Provide the (X, Y) coordinate of the cell's center where the given text is located.  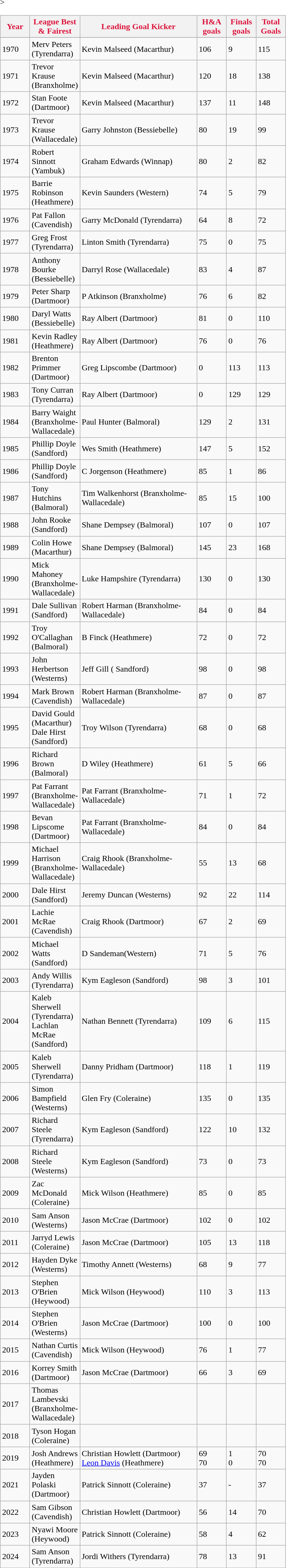
1971 (15, 76)
2000 (15, 895)
League Best & Fairest (55, 27)
67 (212, 922)
106 (212, 49)
1996 (15, 764)
Dale Sullivan (Sandford) (55, 610)
2024 (15, 1557)
Sam Anson (Westerns) (55, 1220)
1989 (15, 547)
Jeremy Duncan (Westerns) (138, 895)
Stephen O'Brien (Heywood) (55, 1292)
105 (212, 1242)
81 (212, 318)
137 (212, 103)
Hayden Dyke (Westerns) (55, 1264)
2021 (15, 1485)
Paul Hunter (Balmoral) (138, 422)
Zac McDonald (Coleraine) (55, 1193)
147 (212, 449)
1987 (15, 498)
1998 (15, 827)
Glen Fry (Coleraine) (138, 1098)
Kaleb Sherwell (Tyrendarra) (55, 1067)
Korrey Smith (Dartmoor) (55, 1373)
64 (212, 220)
1988 (15, 525)
1993 (15, 669)
62 (271, 1534)
2010 (15, 1220)
C Jorgenson (Heathmere) (138, 471)
Luke Hampshire (Tyrendarra) (138, 579)
114 (271, 895)
14 (241, 1512)
Richard Brown (Balmoral) (55, 764)
1977 (15, 242)
Peter Sharp (Dartmoor) (55, 296)
8 (241, 220)
Nathan Bennett (Tyrendarra) (138, 1021)
138 (271, 76)
Pat Fallon (Cavendish) (55, 220)
7070 (271, 1458)
2003 (15, 980)
79 (271, 193)
Total Goals (271, 27)
2005 (15, 1067)
P Atkinson (Branxholme) (138, 296)
Timothy Annett (Westerns) (138, 1264)
Mick Mahoney (Branxholme-Wallacedale) (55, 579)
Dale Hirst (Sandford) (55, 895)
Christian Howlett (Dartmoor) (138, 1512)
92 (212, 895)
1980 (15, 318)
Troy O'Callaghan (Balmoral) (55, 637)
15 (241, 498)
1982 (15, 368)
2019 (15, 1458)
Tony Hutchins (Balmoral) (55, 498)
18 (241, 76)
Lachie McRae (Cavendish) (55, 922)
119 (271, 1067)
Garry McDonald (Tyrendarra) (138, 220)
Thomas Lambevski (Branxholme-Wallacedale) (55, 1404)
Richard Steele (Westerns) (55, 1161)
H&A goals (212, 27)
Kevin Saunders (Western) (138, 193)
Simon Bampfield (Westerns) (55, 1098)
2007 (15, 1130)
1972 (15, 103)
Wes Smith (Heathmere) (138, 449)
Bevan Lipscome (Dartmoor) (55, 827)
145 (212, 547)
2014 (15, 1323)
Nathan Curtis (Cavendish) (55, 1350)
Colin Howe (Macarthur) (55, 547)
Year (15, 27)
D Sandeman(Western) (138, 953)
Craig Rhook (Dartmoor) (138, 922)
23 (241, 547)
120 (212, 76)
99 (271, 130)
David Gould (Macarthur)Dale Hirst (Sandford) (55, 728)
1978 (15, 269)
Michael Harrison (Branxholme-Wallacedale) (55, 863)
Robert Sinnott (Yambuk) (55, 161)
1981 (15, 340)
1970 (15, 49)
Tyson Hogan (Coleraine) (55, 1436)
1973 (15, 130)
Jayden Polaski (Dartmoor) (55, 1485)
Jeff Gill ( Sandford) (138, 669)
Troy Wilson (Tyrendarra) (138, 728)
Richard Steele (Tyrendarra) (55, 1130)
168 (271, 547)
101 (271, 980)
22 (241, 895)
1984 (15, 422)
Andy Willis (Tyrendarra) (55, 980)
131 (271, 422)
2002 (15, 953)
2013 (15, 1292)
2012 (15, 1264)
Finals goals (241, 27)
83 (212, 269)
Josh Andrews (Heathmere) (55, 1458)
6970 (212, 1458)
2008 (15, 1161)
11 (241, 103)
2004 (15, 1021)
Trevor Krause (Branxholme) (55, 76)
1974 (15, 161)
148 (271, 103)
Kaleb Sherwell (Tyrendarra)Lachlan McRae (Sandford) (55, 1021)
Stan Foote (Dartmoor) (55, 103)
1992 (15, 637)
Garry Johnston (Bessiebelle) (138, 130)
Barry Waight (Branxholme-Wallacedale) (55, 422)
2023 (15, 1534)
Barrie Robinson (Heathmere) (55, 193)
2001 (15, 922)
Kevin Radley (Heathmere) (55, 340)
Mark Brown (Cavendish) (55, 696)
1997 (15, 795)
1979 (15, 296)
132 (271, 1130)
Michael Watts (Sandford) (55, 953)
109 (212, 1021)
Mick Wilson (Heathmere) (138, 1193)
2018 (15, 1436)
56 (212, 1512)
1991 (15, 610)
Linton Smith (Tyrendarra) (138, 242)
1999 (15, 863)
122 (212, 1130)
- (241, 1485)
Brenton Primmer (Dartmoor) (55, 368)
Graham Edwards (Winnap) (138, 161)
70 (271, 1512)
1976 (15, 220)
B Finck (Heathmere) (138, 637)
55 (212, 863)
1994 (15, 696)
1975 (15, 193)
1990 (15, 579)
91 (271, 1557)
Stephen O'Brien (Westerns) (55, 1323)
2006 (15, 1098)
2011 (15, 1242)
58 (212, 1534)
John Rooke (Sandford) (55, 525)
Sam Gibson (Cavendish) (55, 1512)
74 (212, 193)
Greg Lipscombe (Dartmoor) (138, 368)
Merv Peters (Tyrendarra) (55, 49)
Jordi Withers (Tyrendarra) (138, 1557)
Jarryd Lewis (Coleraine) (55, 1242)
Christian Howlett (Dartmoor)Leon Davis (Heathmere) (138, 1458)
152 (271, 449)
Darryl Rose (Wallacedale) (138, 269)
John Herbertson (Westerns) (55, 669)
1983 (15, 395)
Daryl Watts (Bessiebelle) (55, 318)
Nyawi Moore (Heywood) (55, 1534)
Sam Anson (Tyrendarra) (55, 1557)
2009 (15, 1193)
61 (212, 764)
Tony Curran (Tyrendarra) (55, 395)
Tim Walkenhorst (Branxholme-Wallacedale) (138, 498)
86 (271, 471)
Danny Pridham (Dartmoor) (138, 1067)
D Wiley (Heathmere) (138, 764)
2017 (15, 1404)
19 (241, 130)
Leading Goal Kicker (138, 27)
1995 (15, 728)
2015 (15, 1350)
Craig Rhook (Branxholme-Wallacedale) (138, 863)
Trevor Krause (Wallacedale) (55, 130)
Anthony Bourke (Bessiebelle) (55, 269)
Greg Frost (Tyrendarra) (55, 242)
2022 (15, 1512)
78 (212, 1557)
2016 (15, 1373)
1985 (15, 449)
1986 (15, 471)
